From the cell containing the given text, extract its center point as [X, Y] coordinate. 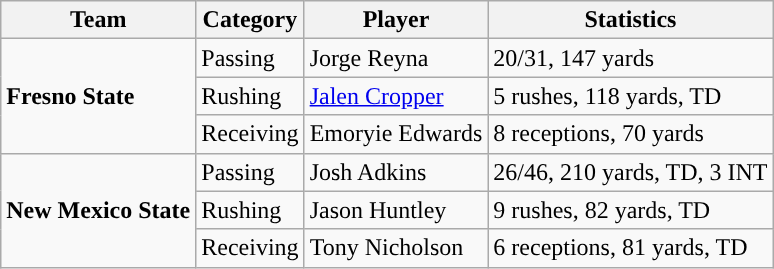
Jalen Cropper [396, 96]
Tony Nicholson [396, 248]
26/46, 210 yards, TD, 3 INT [630, 172]
New Mexico State [98, 210]
5 rushes, 118 yards, TD [630, 96]
Player [396, 20]
Jorge Reyna [396, 58]
Josh Adkins [396, 172]
20/31, 147 yards [630, 58]
Jason Huntley [396, 210]
8 receptions, 70 yards [630, 134]
Team [98, 20]
Emoryie Edwards [396, 134]
Statistics [630, 20]
6 receptions, 81 yards, TD [630, 248]
9 rushes, 82 yards, TD [630, 210]
Category [250, 20]
Fresno State [98, 96]
